Detect which cell encompasses the target text, then output its (X, Y) center coordinate. 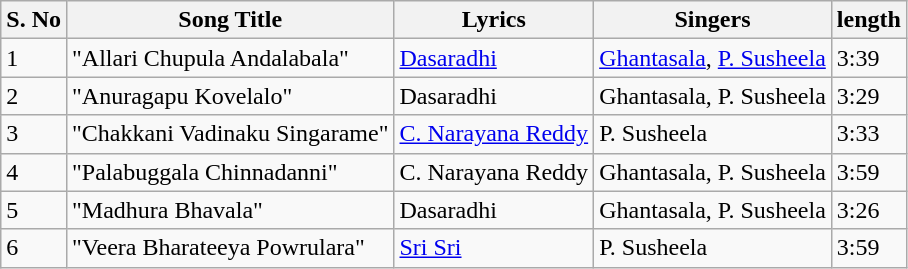
Song Title (230, 20)
3 (34, 134)
3:33 (868, 134)
5 (34, 210)
1 (34, 58)
"Anuragapu Kovelalo" (230, 96)
3:26 (868, 210)
Singers (713, 20)
Sri Sri (494, 248)
4 (34, 172)
"Chakkani Vadinaku Singarame" (230, 134)
"Madhura Bhavala" (230, 210)
2 (34, 96)
6 (34, 248)
3:39 (868, 58)
Lyrics (494, 20)
"Veera Bharateeya Powrulara" (230, 248)
"Palabuggala Chinnadanni" (230, 172)
"Allari Chupula Andalabala" (230, 58)
length (868, 20)
3:29 (868, 96)
S. No (34, 20)
